From the cell containing the given text, extract its center point as [X, Y] coordinate. 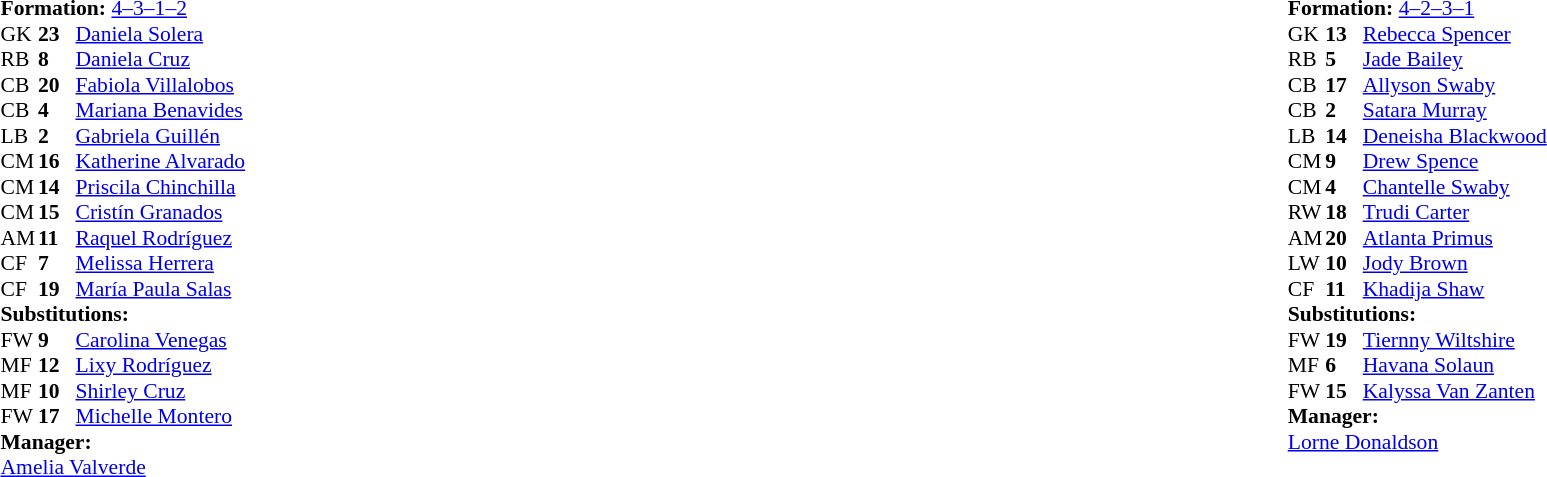
8 [57, 59]
María Paula Salas [161, 289]
Trudi Carter [1455, 213]
Deneisha Blackwood [1455, 136]
Atlanta Primus [1455, 238]
RW [1307, 213]
Mariana Benavides [161, 111]
Lorne Donaldson [1418, 442]
6 [1344, 365]
Shirley Cruz [161, 391]
Daniela Solera [161, 34]
Rebecca Spencer [1455, 34]
LW [1307, 263]
Chantelle Swaby [1455, 187]
Priscila Chinchilla [161, 187]
Allyson Swaby [1455, 85]
Raquel Rodríguez [161, 238]
Satara Murray [1455, 111]
Fabiola Villalobos [161, 85]
23 [57, 34]
Khadija Shaw [1455, 289]
Jade Bailey [1455, 59]
Cristín Granados [161, 213]
Gabriela Guillén [161, 136]
Drew Spence [1455, 161]
16 [57, 161]
18 [1344, 213]
Jody Brown [1455, 263]
12 [57, 365]
Melissa Herrera [161, 263]
Tiernny Wiltshire [1455, 340]
Havana Solaun [1455, 365]
13 [1344, 34]
Daniela Cruz [161, 59]
Michelle Montero [161, 417]
7 [57, 263]
Carolina Venegas [161, 340]
5 [1344, 59]
Katherine Alvarado [161, 161]
Kalyssa Van Zanten [1455, 391]
Lixy Rodríguez [161, 365]
